Pinpoint the cell where the given text exists, returning its (X, Y) midpoint coordinate. 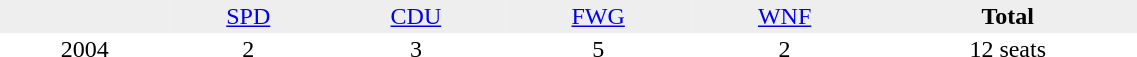
WNF (784, 16)
SPD (248, 16)
CDU (416, 16)
FWG (598, 16)
